Capture the cell that displays the provided text and extract its [x, y] central coordinate. 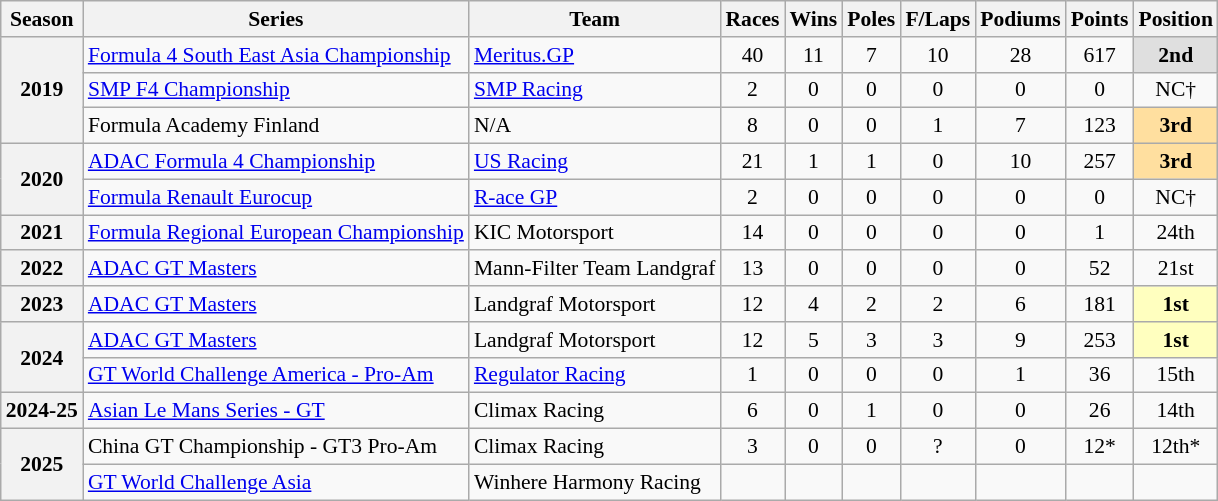
28 [1020, 55]
Formula 4 South East Asia Championship [276, 55]
253 [1100, 340]
Races [752, 19]
Regulator Racing [595, 375]
Series [276, 19]
24th [1175, 233]
F/Laps [938, 19]
21 [752, 162]
2024-25 [42, 411]
11 [814, 55]
123 [1100, 126]
Podiums [1020, 19]
Meritus.GP [595, 55]
181 [1100, 304]
N/A [595, 126]
8 [752, 126]
2021 [42, 233]
Formula Academy Finland [276, 126]
China GT Championship - GT3 Pro-Am [276, 447]
GT World Challenge Asia [276, 482]
Mann-Filter Team Landgraf [595, 269]
13 [752, 269]
KIC Motorsport [595, 233]
14 [752, 233]
Season [42, 19]
21st [1175, 269]
Points [1100, 19]
2023 [42, 304]
US Racing [595, 162]
2022 [42, 269]
SMP Racing [595, 90]
SMP F4 Championship [276, 90]
52 [1100, 269]
Asian Le Mans Series - GT [276, 411]
9 [1020, 340]
2019 [42, 90]
617 [1100, 55]
2nd [1175, 55]
Position [1175, 19]
12* [1100, 447]
36 [1100, 375]
40 [752, 55]
Team [595, 19]
R-ace GP [595, 197]
Wins [814, 19]
14th [1175, 411]
5 [814, 340]
2024 [42, 358]
Poles [871, 19]
GT World Challenge America - Pro-Am [276, 375]
Formula Regional European Championship [276, 233]
ADAC Formula 4 Championship [276, 162]
257 [1100, 162]
2020 [42, 180]
Winhere Harmony Racing [595, 482]
4 [814, 304]
12th* [1175, 447]
2025 [42, 464]
Formula Renault Eurocup [276, 197]
? [938, 447]
26 [1100, 411]
15th [1175, 375]
